Provide the (X, Y) coordinate of the cell's center where the given text is located.  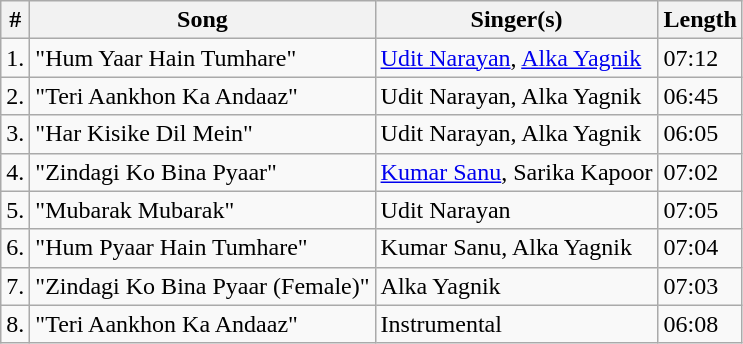
5. (16, 210)
8. (16, 324)
07:03 (700, 286)
06:08 (700, 324)
Singer(s) (516, 20)
07:05 (700, 210)
"Zindagi Ko Bina Pyaar (Female)" (202, 286)
1. (16, 58)
07:02 (700, 172)
Length (700, 20)
"Zindagi Ko Bina Pyaar" (202, 172)
Instrumental (516, 324)
Kumar Sanu, Alka Yagnik (516, 248)
6. (16, 248)
07:04 (700, 248)
"Mubarak Mubarak" (202, 210)
Song (202, 20)
06:05 (700, 134)
"Hum Yaar Hain Tumhare" (202, 58)
2. (16, 96)
"Hum Pyaar Hain Tumhare" (202, 248)
07:12 (700, 58)
"Har Kisike Dil Mein" (202, 134)
Alka Yagnik (516, 286)
7. (16, 286)
# (16, 20)
3. (16, 134)
4. (16, 172)
06:45 (700, 96)
Kumar Sanu, Sarika Kapoor (516, 172)
Udit Narayan (516, 210)
